Identify which cell holds the provided text, then report its [X, Y] central coordinate. 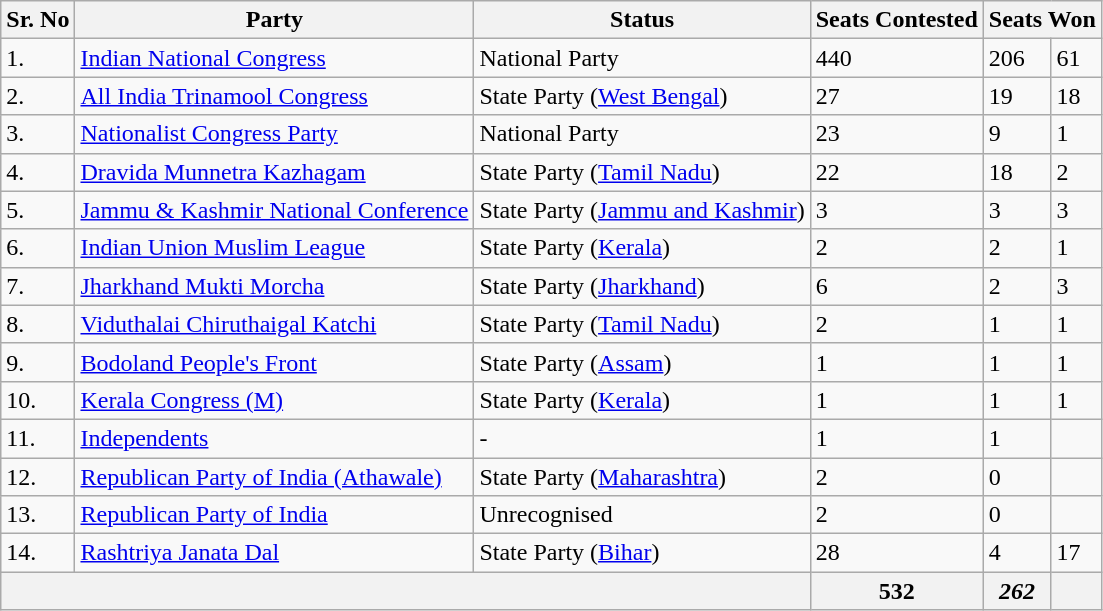
Sr. No [38, 20]
14. [38, 553]
2. [38, 96]
5. [38, 210]
Viduthalai Chiruthaigal Katchi [274, 324]
Indian National Congress [274, 58]
Unrecognised [642, 515]
Independents [274, 438]
Dravida Munnetra Kazhagam [274, 172]
State Party (Maharashtra) [642, 477]
Indian Union Muslim League [274, 248]
11. [38, 438]
6. [38, 248]
13. [38, 515]
State Party (West Bengal) [642, 96]
Republican Party of India [274, 515]
State Party (Bihar) [642, 553]
8. [38, 324]
1. [38, 58]
State Party (Jammu and Kashmir) [642, 210]
Seats Contested [896, 20]
262 [1017, 591]
Jammu & Kashmir National Conference [274, 210]
Status [642, 20]
4 [1017, 553]
9 [1017, 134]
Bodoland People's Front [274, 362]
Seats Won [1042, 20]
Republican Party of India (Athawale) [274, 477]
4. [38, 172]
23 [896, 134]
All India Trinamool Congress [274, 96]
206 [1017, 58]
Rashtriya Janata Dal [274, 553]
12. [38, 477]
10. [38, 400]
Nationalist Congress Party [274, 134]
Kerala Congress (M) [274, 400]
6 [896, 286]
Party [274, 20]
State Party (Assam) [642, 362]
9. [38, 362]
State Party (Jharkhand) [642, 286]
17 [1076, 553]
3. [38, 134]
22 [896, 172]
- [642, 438]
532 [896, 591]
27 [896, 96]
19 [1017, 96]
28 [896, 553]
Jharkhand Mukti Morcha [274, 286]
7. [38, 286]
61 [1076, 58]
440 [896, 58]
